Determine the [X, Y] coordinate at the center of the cell enclosing the given text.  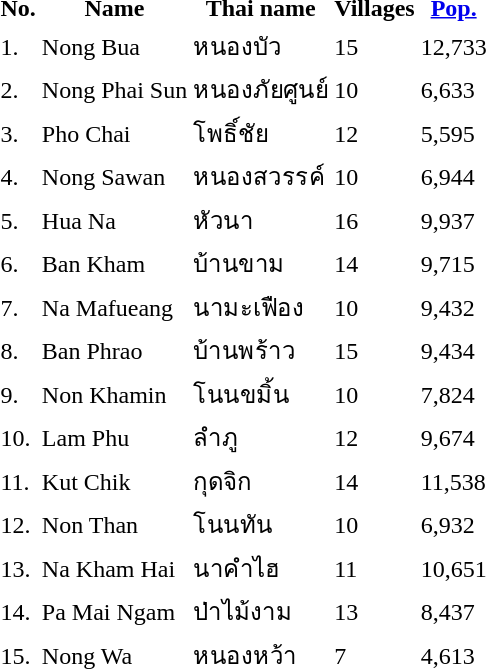
หนองสวรรค์ [261, 176]
11 [374, 568]
โนนทัน [261, 524]
บ้านขาม [261, 264]
Pa Mai Ngam [114, 612]
ลำภู [261, 438]
Kut Chik [114, 481]
หนองบัว [261, 46]
Nong Phai Sun [114, 90]
Nong Sawan [114, 176]
Pho Chai [114, 133]
Na Kham Hai [114, 568]
หนองภัยศูนย์ [261, 90]
บ้านพร้าว [261, 350]
Na Mafueang [114, 307]
ป่าไม้งาม [261, 612]
Lam Phu [114, 438]
Ban Kham [114, 264]
Hua Na [114, 220]
Non Khamin [114, 394]
Ban Phrao [114, 350]
นาคำไฮ [261, 568]
โนนขมิ้น [261, 394]
กุดจิก [261, 481]
หัวนา [261, 220]
โพธิ์ชัย [261, 133]
13 [374, 612]
16 [374, 220]
Non Than [114, 524]
Nong Bua [114, 46]
นามะเฟือง [261, 307]
